Pinpoint the cell where the given text exists, returning its (x, y) midpoint coordinate. 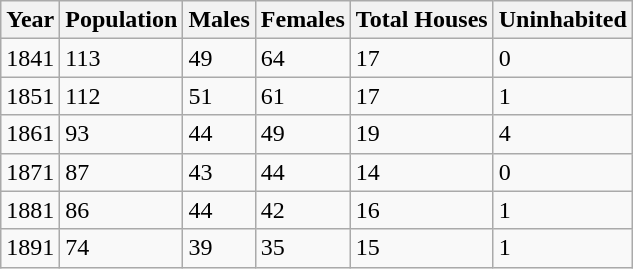
4 (562, 134)
14 (422, 172)
112 (122, 96)
51 (219, 96)
1861 (30, 134)
Year (30, 20)
Females (302, 20)
86 (122, 210)
15 (422, 248)
Population (122, 20)
42 (302, 210)
1841 (30, 58)
Males (219, 20)
1891 (30, 248)
39 (219, 248)
Total Houses (422, 20)
1871 (30, 172)
1881 (30, 210)
1851 (30, 96)
19 (422, 134)
93 (122, 134)
74 (122, 248)
113 (122, 58)
64 (302, 58)
16 (422, 210)
Uninhabited (562, 20)
61 (302, 96)
35 (302, 248)
43 (219, 172)
87 (122, 172)
